Return [x, y] of the center of cell containing provided text 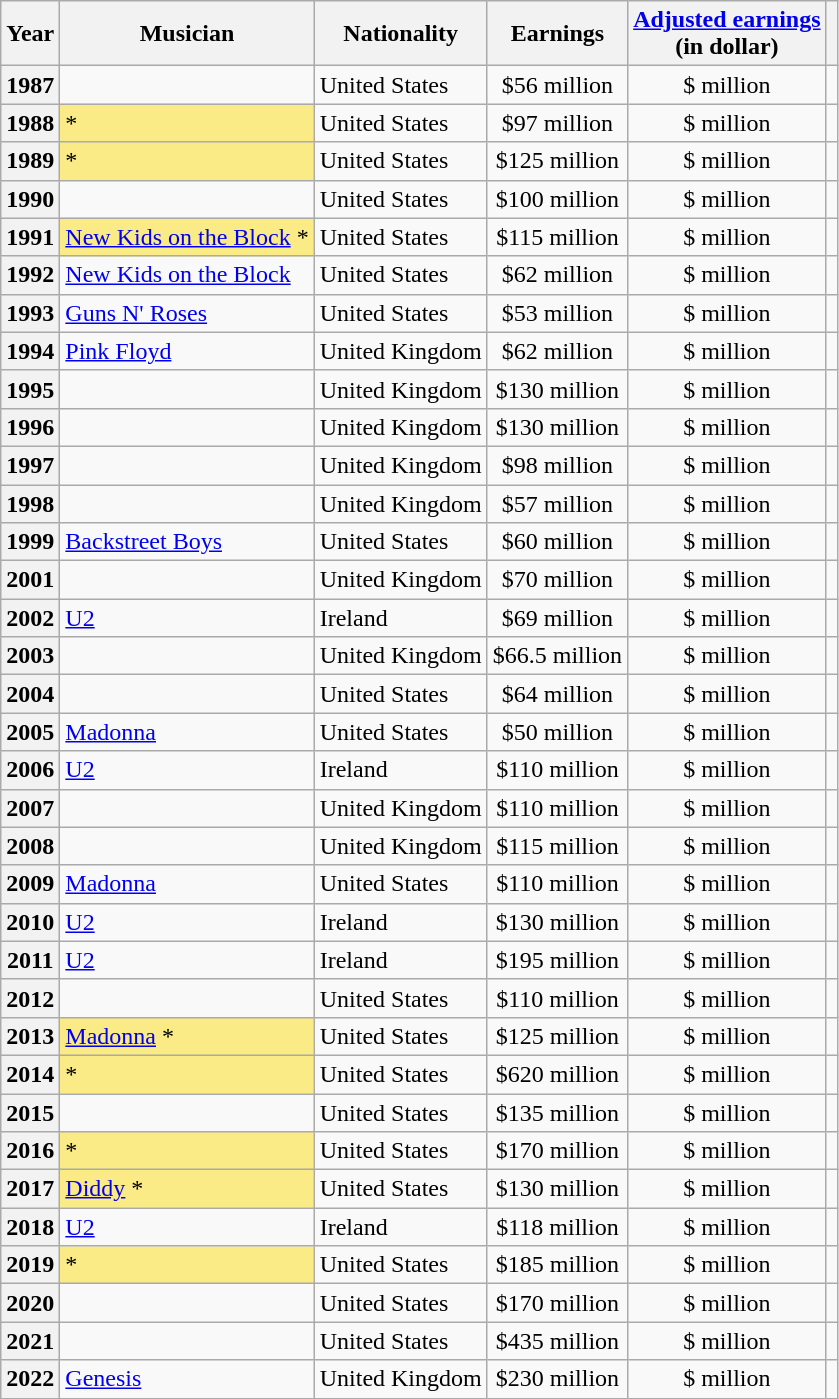
$50 million [557, 732]
2007 [30, 808]
Nationality [400, 34]
1993 [30, 313]
2017 [30, 1189]
$69 million [557, 618]
$195 million [557, 960]
Earnings [557, 34]
$60 million [557, 542]
$98 million [557, 465]
1996 [30, 427]
2002 [30, 618]
$100 million [557, 199]
$97 million [557, 123]
1997 [30, 465]
2011 [30, 960]
1989 [30, 161]
Genesis [187, 1379]
2001 [30, 580]
$64 million [557, 694]
2015 [30, 1113]
Adjusted earnings(in dollar) [727, 34]
1992 [30, 275]
New Kids on the Block * [187, 237]
2021 [30, 1341]
$53 million [557, 313]
2022 [30, 1379]
1987 [30, 85]
2006 [30, 770]
Year [30, 34]
$56 million [557, 85]
Madonna * [187, 1036]
1994 [30, 351]
Musician [187, 34]
2020 [30, 1303]
$118 million [557, 1227]
2012 [30, 998]
1999 [30, 542]
$70 million [557, 580]
2010 [30, 922]
1991 [30, 237]
$57 million [557, 503]
2004 [30, 694]
$135 million [557, 1113]
1995 [30, 389]
1998 [30, 503]
New Kids on the Block [187, 275]
1988 [30, 123]
$66.5 million [557, 656]
$185 million [557, 1265]
2019 [30, 1265]
Pink Floyd [187, 351]
2014 [30, 1074]
2013 [30, 1036]
2008 [30, 846]
$230 million [557, 1379]
Backstreet Boys [187, 542]
2009 [30, 884]
2016 [30, 1151]
Diddy * [187, 1189]
$435 million [557, 1341]
Guns N' Roses [187, 313]
2005 [30, 732]
1990 [30, 199]
2018 [30, 1227]
2003 [30, 656]
$620 million [557, 1074]
